Output the (X, Y) coordinate of the center of the cell containing the given text.  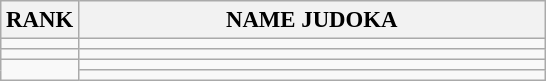
RANK (40, 20)
NAME JUDOKA (312, 20)
